Scan for the cell matching the given text and deliver its (X, Y) coordinate at center. 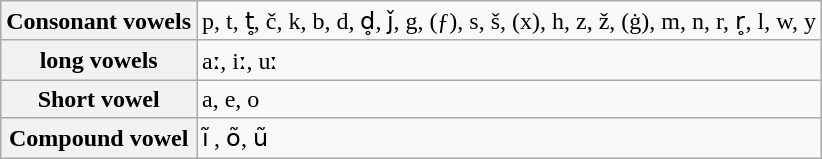
ı͂ , o͂, u͂ (510, 138)
aː, iː, uː (510, 60)
Compound vowel (99, 138)
Short vowel (99, 99)
Consonant vowels (99, 21)
p, t, t̥, č, k, b, d, d̥, ǰ, g, (ƒ), s, š, (x), h, z, ž, (ġ), m, n, r, r̥, l, w, y (510, 21)
long vowels (99, 60)
a, e, o (510, 99)
